For the text-containing cell, return its midpoint in [x, y] coordinate format. 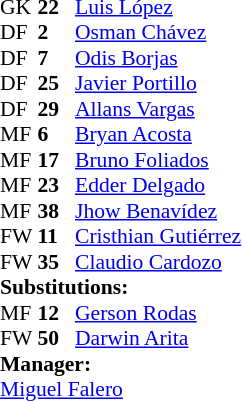
23 [57, 185]
Cristhian Gutiérrez [158, 237]
Bryan Acosta [158, 135]
Gerson Rodas [158, 313]
6 [57, 135]
Edder Delgado [158, 185]
Claudio Cardozo [158, 262]
Allans Vargas [158, 109]
29 [57, 109]
17 [57, 160]
Osman Chávez [158, 33]
Odis Borjas [158, 58]
2 [57, 33]
Bruno Foliados [158, 160]
38 [57, 211]
11 [57, 237]
Darwin Arita [158, 339]
Substitutions: [120, 287]
12 [57, 313]
50 [57, 339]
7 [57, 58]
Manager: [120, 364]
25 [57, 83]
35 [57, 262]
Jhow Benavídez [158, 211]
Javier Portillo [158, 83]
